For the text-containing cell, return its midpoint in [X, Y] coordinate format. 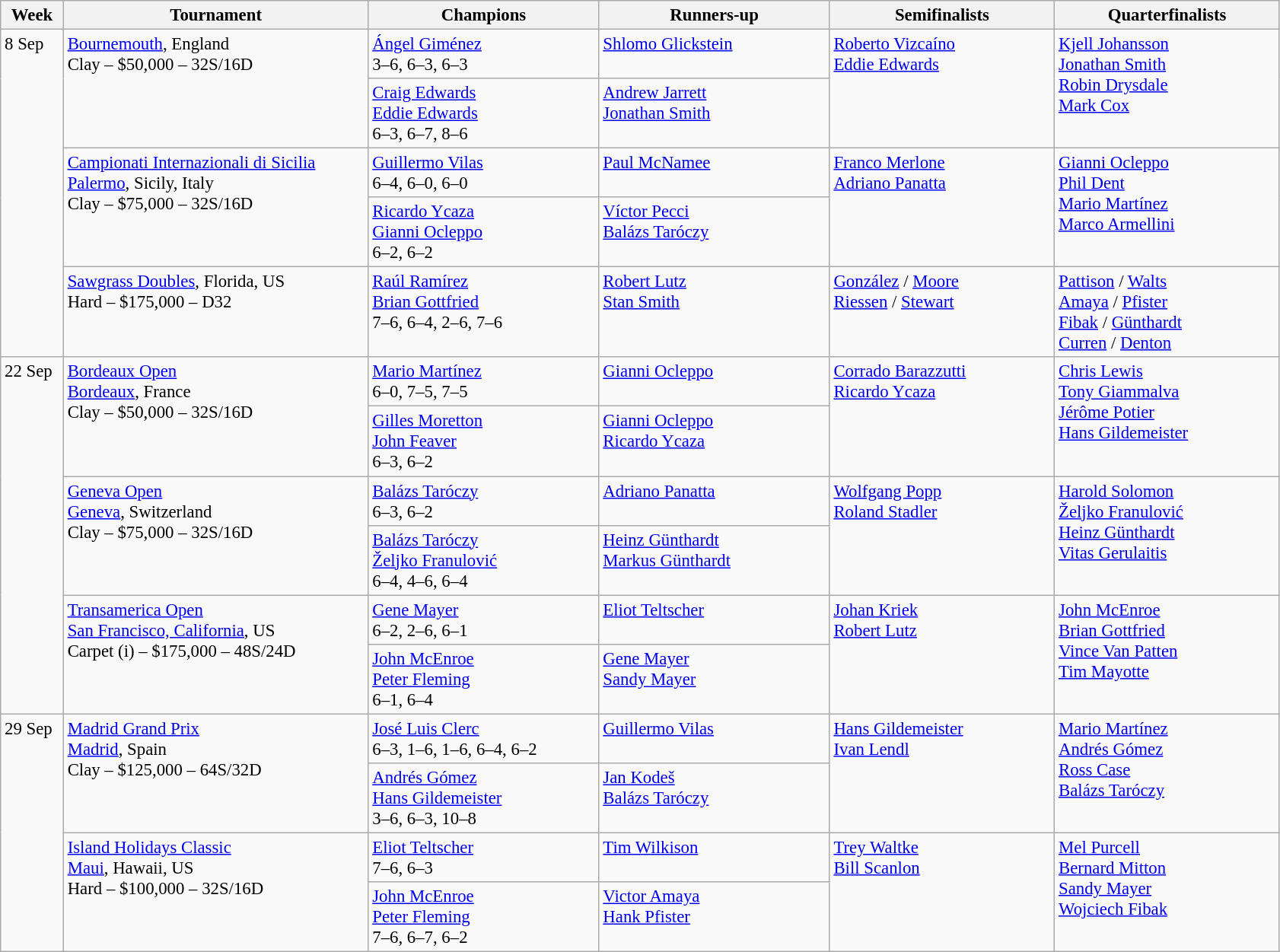
Gianni Ocleppo [714, 382]
Andrés Gómez Hans Gildemeister 3–6, 6–3, 10–8 [484, 798]
29 Sep [32, 833]
Ángel Giménez 3–6, 6–3, 6–3 [484, 55]
Champions [484, 15]
Mel Purcell Bernard Mitton Sandy Mayer Wojciech Fibak [1167, 892]
Guillermo Vilas [714, 738]
Harold Solomon Željko Franulović Heinz Günthardt Vitas Gerulaitis [1167, 536]
Geneva Open Geneva, Switzerland Clay – $75,000 – 32S/16D [216, 536]
8 Sep [32, 193]
Gilles Moretton John Feaver 6–3, 6–2 [484, 441]
Gene Mayer Sandy Mayer [714, 679]
Corrado Barazzutti Ricardo Ycaza [942, 417]
Johan Kriek Robert Lutz [942, 654]
Balázs Taróczy Željko Franulović 6–4, 4–6, 6–4 [484, 560]
Franco Merlone Adriano Panatta [942, 208]
González / Moore Riessen / Stewart [942, 312]
José Luis Clerc 6–3, 1–6, 1–6, 6–4, 6–2 [484, 738]
Gianni Ocleppo Ricardo Ycaza [714, 441]
Roberto Vizcaíno Eddie Edwards [942, 89]
Balázs Taróczy 6–3, 6–2 [484, 501]
Week [32, 15]
John McEnroe Brian Gottfried Vince Van Patten Tim Mayotte [1167, 654]
Madrid Grand Prix Madrid, Spain Clay – $125,000 – 64S/32D [216, 773]
Adriano Panatta [714, 501]
John McEnroe Peter Fleming 6–1, 6–4 [484, 679]
Jan Kodeš Balázs Taróczy [714, 798]
John McEnroe Peter Fleming 7–6, 6–7, 6–2 [484, 917]
Kjell Johansson Jonathan Smith Robin Drysdale Mark Cox [1167, 89]
Paul McNamee [714, 174]
Eliot Teltscher [714, 619]
Semifinalists [942, 15]
Transamerica Open San Francisco, California, US Carpet (i) – $175,000 – 48S/24D [216, 654]
Víctor Pecci Balázs Taróczy [714, 232]
Shlomo Glickstein [714, 55]
Gene Mayer 6–2, 2–6, 6–1 [484, 619]
Ricardo Ycaza Gianni Ocleppo 6–2, 6–2 [484, 232]
Tournament [216, 15]
Bournemouth, England Clay – $50,000 – 32S/16D [216, 89]
Tim Wilkison [714, 857]
Campionati Internazionali di Sicilia Palermo, Sicily, Italy Clay – $75,000 – 32S/16D [216, 208]
Runners-up [714, 15]
Andrew Jarrett Jonathan Smith [714, 113]
Guillermo Vilas 6–4, 6–0, 6–0 [484, 174]
22 Sep [32, 536]
Eliot Teltscher 7–6, 6–3 [484, 857]
Sawgrass Doubles, Florida, US Hard – $175,000 – D32 [216, 312]
Raúl Ramírez Brian Gottfried 7–6, 6–4, 2–6, 7–6 [484, 312]
Wolfgang Popp Roland Stadler [942, 536]
Hans Gildemeister Ivan Lendl [942, 773]
Pattison / Walts Amaya / Pfister Fibak / Günthardt Curren / Denton [1167, 312]
Bordeaux Open Bordeaux, France Clay – $50,000 – 32S/16D [216, 417]
Chris Lewis Tony Giammalva Jérôme Potier Hans Gildemeister [1167, 417]
Island Holidays Classic Maui, Hawaii, US Hard – $100,000 – 32S/16D [216, 892]
Trey Waltke Bill Scanlon [942, 892]
Mario Martínez 6–0, 7–5, 7–5 [484, 382]
Victor Amaya Hank Pfister [714, 917]
Quarterfinalists [1167, 15]
Robert Lutz Stan Smith [714, 312]
Craig Edwards Eddie Edwards 6–3, 6–7, 8–6 [484, 113]
Mario Martínez Andrés Gómez Ross Case Balázs Taróczy [1167, 773]
Gianni Ocleppo Phil Dent Mario Martínez Marco Armellini [1167, 208]
Heinz Günthardt Markus Günthardt [714, 560]
